Scan for the cell matching the given text and deliver its (X, Y) coordinate at center. 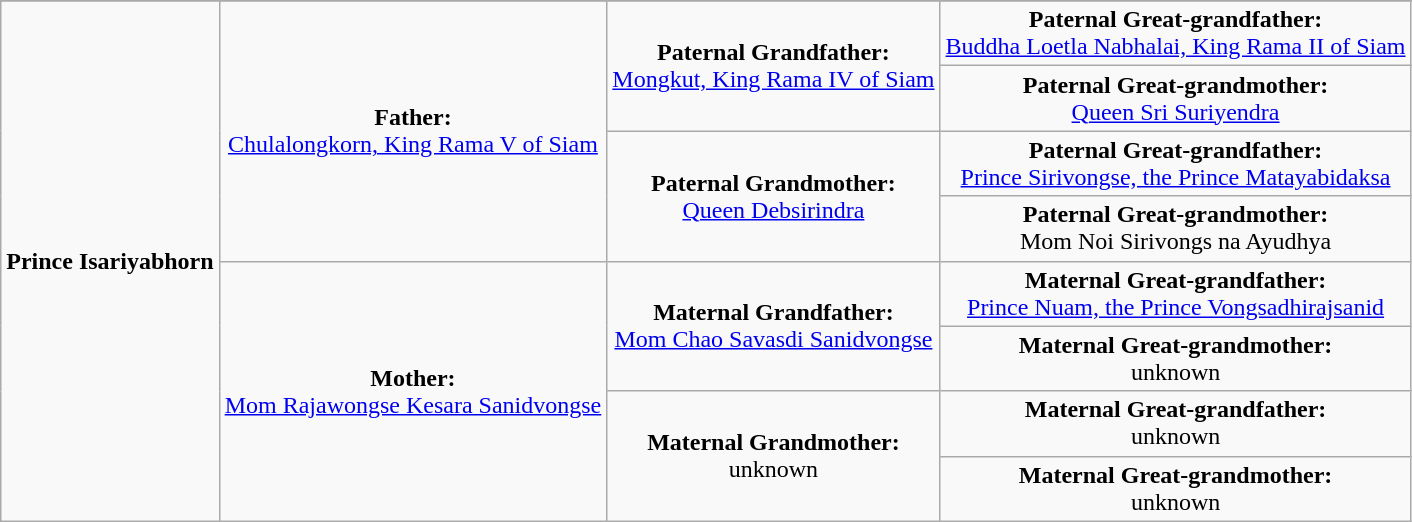
Paternal Great-grandmother:Queen Sri Suriyendra (1176, 98)
Paternal Grandfather:Mongkut, King Rama IV of Siam (774, 66)
Paternal Great-grandfather:Prince Sirivongse, the Prince Matayabidaksa (1176, 164)
Father:Chulalongkorn, King Rama V of Siam (413, 131)
Prince Isariyabhorn (110, 261)
Maternal Great-grandfather:unknown (1176, 424)
Paternal Grandmother:Queen Debsirindra (774, 196)
Maternal Great-grandfather:Prince Nuam, the Prince Vongsadhirajsanid (1176, 294)
Paternal Great-grandfather:Buddha Loetla Nabhalai, King Rama II of Siam (1176, 34)
Mother:Mom Rajawongse Kesara Sanidvongse (413, 391)
Paternal Great-grandmother:Mom Noi Sirivongs na Ayudhya (1176, 228)
Maternal Grandfather:Mom Chao Savasdi Sanidvongse (774, 326)
Maternal Grandmother:unknown (774, 456)
